Search for the cell housing the specified text and yield its (x, y) center coordinate. 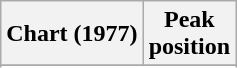
Chart (1977) (72, 34)
Peakposition (189, 34)
